For the text-containing cell, return its midpoint in (x, y) coordinate format. 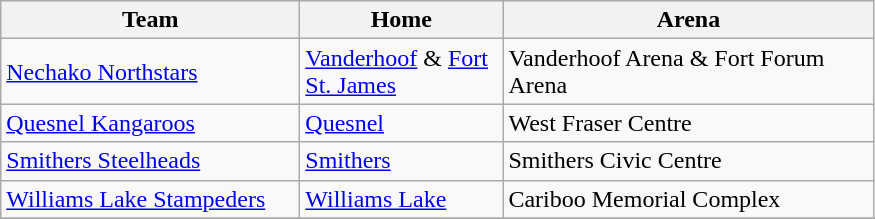
Team (150, 20)
Vanderhoof Arena & Fort Forum Arena (688, 72)
Smithers Steelheads (150, 161)
Home (402, 20)
Williams Lake (402, 199)
Vanderhoof & Fort St. James (402, 72)
Quesnel Kangaroos (150, 123)
Arena (688, 20)
Williams Lake Stampeders (150, 199)
Nechako Northstars (150, 72)
West Fraser Centre (688, 123)
Cariboo Memorial Complex (688, 199)
Quesnel (402, 123)
Smithers Civic Centre (688, 161)
Smithers (402, 161)
